Return [X, Y] of the center of cell containing provided text 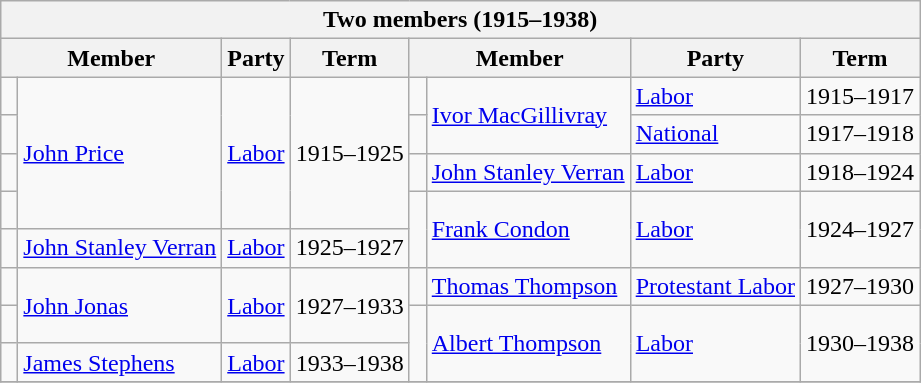
Albert Thompson [528, 343]
1927–1930 [860, 286]
Two members (1915–1938) [460, 20]
James Stephens [120, 362]
Protestant Labor [715, 286]
1915–1925 [350, 153]
1924–1927 [860, 229]
1917–1918 [860, 134]
1918–1924 [860, 172]
1930–1938 [860, 343]
Ivor MacGillivray [528, 115]
Thomas Thompson [528, 286]
National [715, 134]
1925–1927 [350, 248]
1915–1917 [860, 96]
John Price [120, 153]
1933–1938 [350, 362]
1927–1933 [350, 305]
John Jonas [120, 305]
Frank Condon [528, 229]
